For the text-containing cell, return its midpoint in (X, Y) coordinate format. 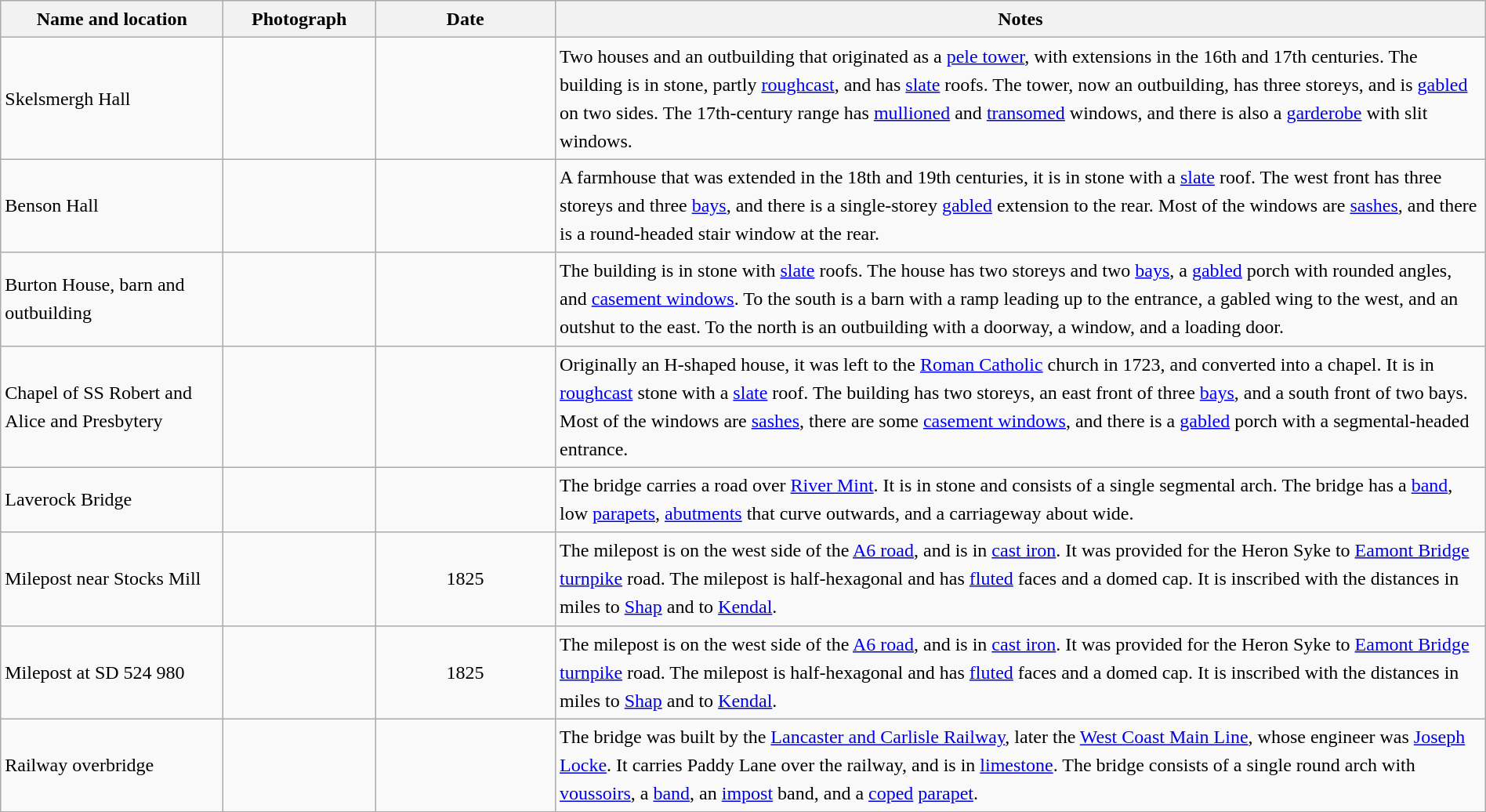
Milepost near Stocks Mill (112, 578)
Milepost at SD 524 980 (112, 672)
Chapel of SS Robert and Alice and Presbytery (112, 406)
Skelsmergh Hall (112, 99)
Benson Hall (112, 205)
Laverock Bridge (112, 500)
Name and location (112, 19)
Burton House, barn and outbuilding (112, 299)
Notes (1020, 19)
Date (466, 19)
Photograph (299, 19)
Railway overbridge (112, 765)
